Extract the [X, Y] coordinate from the center of the cell holding the provided text.  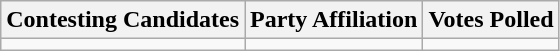
Party Affiliation [334, 20]
Votes Polled [491, 20]
Contesting Candidates [123, 20]
